From the cell containing the given text, extract its center point as [x, y] coordinate. 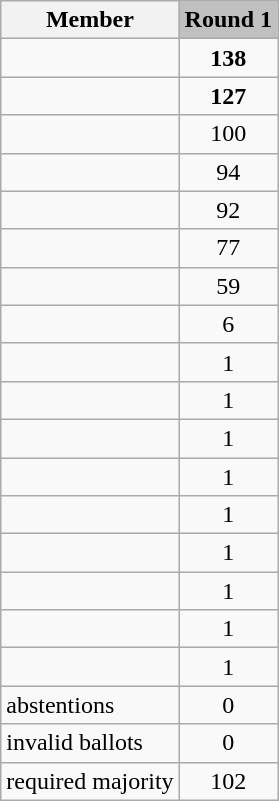
92 [228, 210]
abstentions [90, 705]
59 [228, 286]
127 [228, 96]
138 [228, 58]
77 [228, 248]
6 [228, 324]
invalid ballots [90, 743]
94 [228, 172]
100 [228, 134]
required majority [90, 781]
102 [228, 781]
Member [90, 20]
Round 1 [228, 20]
